Locate the cell with the specified text and output its [X, Y] center coordinate. 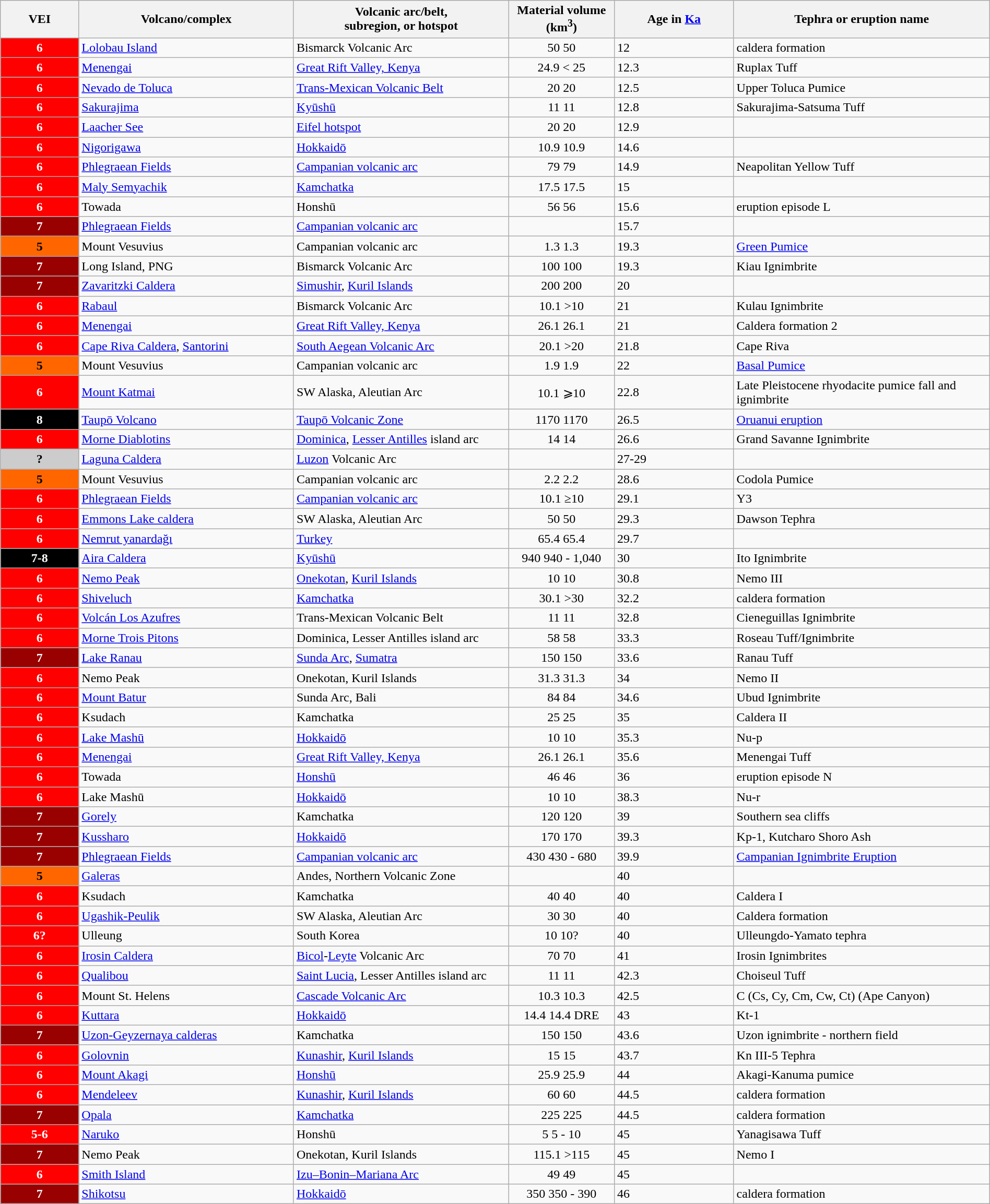
Lake Ranau [186, 658]
Neapolitan Yellow Tuff [862, 167]
7-8 [40, 558]
Campanian Ignimbrite Eruption [862, 856]
Long Island, PNG [186, 266]
Ruplax Tuff [862, 67]
20 [675, 286]
14.9 [675, 167]
28.6 [675, 479]
Simushir, Kuril Islands [401, 286]
Y3 [862, 499]
15 15 [561, 1055]
Volcanic arc/belt,subregion, or hotspot [401, 19]
12.9 [675, 127]
Taupō Volcano [186, 419]
225 225 [561, 1115]
Cape Riva Caldera, Santorini [186, 345]
32.8 [675, 618]
84 84 [561, 697]
40 40 [561, 896]
Zavaritzki Caldera [186, 286]
Kn III-5 Tephra [862, 1055]
Volcán Los Azufres [186, 618]
Sunda Arc, Bali [401, 697]
56 56 [561, 207]
Taupō Volcanic Zone [401, 419]
Laguna Caldera [186, 459]
Tephra or eruption name [862, 19]
170 170 [561, 837]
Saint Lucia, Lesser Antilles island arc [401, 975]
Yanagisawa Tuff [862, 1135]
Material volume (km3) [561, 19]
Mount Katmai [186, 392]
35.3 [675, 737]
Southern sea cliffs [862, 817]
25 25 [561, 717]
Green Pumice [862, 246]
Codola Pumice [862, 479]
33.6 [675, 658]
Maly Semyachik [186, 187]
Ubud Ignimbrite [862, 697]
Ito Ignimbrite [862, 558]
39.3 [675, 837]
Oruanui eruption [862, 419]
eruption episode N [862, 777]
15.7 [675, 227]
Galeras [186, 876]
10.3 10.3 [561, 995]
Cascade Volcanic Arc [401, 995]
34.6 [675, 697]
Gorely [186, 817]
29.7 [675, 539]
20.1 >20 [561, 345]
Shiveluch [186, 598]
26.6 [675, 439]
Andes, Northern Volcanic Zone [401, 876]
1.9 1.9 [561, 365]
58 58 [561, 638]
30 [675, 558]
35 [675, 717]
Choiseul Tuff [862, 975]
Nemo I [862, 1154]
29.1 [675, 499]
30 30 [561, 916]
2.2 2.2 [561, 479]
Menengai Tuff [862, 757]
Mount Batur [186, 697]
Nemrut yanardağı [186, 539]
Basal Pumice [862, 365]
120 120 [561, 817]
46 46 [561, 777]
15.6 [675, 207]
14.6 [675, 147]
30.1 >30 [561, 598]
14 14 [561, 439]
Cape Riva [862, 345]
35.6 [675, 757]
Caldera II [862, 717]
Dawson Tephra [862, 519]
38.3 [675, 797]
6? [40, 936]
24.9 < 25 [561, 67]
Mount Akagi [186, 1075]
Nigorigawa [186, 147]
Caldera I [862, 896]
70 70 [561, 956]
30.8 [675, 578]
8 [40, 419]
36 [675, 777]
Uzon-Geyzernaya calderas [186, 1035]
Kuttara [186, 1015]
Sakurajima [186, 107]
Irosin Ignimbrites [862, 956]
Nu-r [862, 797]
Smith Island [186, 1174]
39 [675, 817]
430 430 - 680 [561, 856]
10.9 10.9 [561, 147]
10.1 ≥10 [561, 499]
15 [675, 187]
21.8 [675, 345]
Eifel hotspot [401, 127]
Mount St. Helens [186, 995]
Ugashik-Peulik [186, 916]
Caldera formation 2 [862, 326]
27-29 [675, 459]
100 100 [561, 266]
12.5 [675, 87]
Opala [186, 1115]
Upper Toluca Pumice [862, 87]
Kp-1, Kutcharo Shoro Ash [862, 837]
22.8 [675, 392]
33.3 [675, 638]
41 [675, 956]
43.6 [675, 1035]
43 [675, 1015]
10 10? [561, 936]
12.8 [675, 107]
200 200 [561, 286]
Lolobau Island [186, 47]
42.3 [675, 975]
10.1 >10 [561, 306]
14.4 14.4 DRE [561, 1015]
940 940 - 1,040 [561, 558]
Ulleung [186, 936]
1170 1170 [561, 419]
12 [675, 47]
Nemo III [862, 578]
Age in Ka [675, 19]
115.1 >115 [561, 1154]
? [40, 459]
Turkey [401, 539]
65.4 65.4 [561, 539]
Kt-1 [862, 1015]
Luzon Volcanic Arc [401, 459]
26.5 [675, 419]
Sunda Arc, Sumatra [401, 658]
Izu–Bonin–Mariana Arc [401, 1174]
Laacher See [186, 127]
Ulleungdo-Yamato tephra [862, 936]
Grand Savanne Ignimbrite [862, 439]
Nemo II [862, 677]
South Korea [401, 936]
1.3 1.3 [561, 246]
Qualibou [186, 975]
Ranau Tuff [862, 658]
South Aegean Volcanic Arc [401, 345]
5-6 [40, 1135]
79 79 [561, 167]
29.3 [675, 519]
Golovnin [186, 1055]
C (Cs, Cy, Cm, Cw, Ct) (Ape Canyon) [862, 995]
Kussharo [186, 837]
17.5 17.5 [561, 187]
12.3 [675, 67]
Kiau Ignimbrite [862, 266]
Aira Caldera [186, 558]
350 350 - 390 [561, 1194]
32.2 [675, 598]
Late Pleistocene rhyodacite pumice fall and ignimbrite [862, 392]
VEI [40, 19]
60 60 [561, 1095]
42.5 [675, 995]
39.9 [675, 856]
Shikotsu [186, 1194]
43.7 [675, 1055]
Mendeleev [186, 1095]
Naruko [186, 1135]
Emmons Lake caldera [186, 519]
Nu-p [862, 737]
Morne Diablotins [186, 439]
49 49 [561, 1174]
25.9 25.9 [561, 1075]
Akagi-Kanuma pumice [862, 1075]
Irosin Caldera [186, 956]
22 [675, 365]
Nevado de Toluca [186, 87]
Morne Trois Pitons [186, 638]
Roseau Tuff/Ignimbrite [862, 638]
Cieneguillas Ignimbrite [862, 618]
10.1 ⩾10 [561, 392]
34 [675, 677]
eruption episode L [862, 207]
31.3 31.3 [561, 677]
5 5 - 10 [561, 1135]
Bicol-Leyte Volcanic Arc [401, 956]
Volcano/complex [186, 19]
Rabaul [186, 306]
44 [675, 1075]
Uzon ignimbrite - northern field [862, 1035]
Kulau Ignimbrite [862, 306]
Caldera formation [862, 916]
Sakurajima-Satsuma Tuff [862, 107]
46 [675, 1194]
